Provide the [X, Y] coordinate of the cell's center where the given text is located.  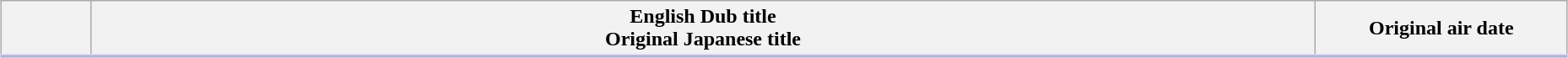
Original air date [1441, 29]
English Dub titleOriginal Japanese title [703, 29]
